Pinpoint the cell where the given text exists, returning its [X, Y] midpoint coordinate. 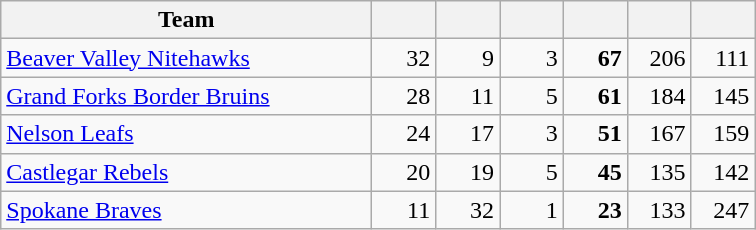
Beaver Valley Nitehawks [186, 58]
67 [595, 58]
159 [723, 134]
Castlegar Rebels [186, 172]
20 [404, 172]
51 [595, 134]
61 [595, 96]
145 [723, 96]
24 [404, 134]
28 [404, 96]
247 [723, 210]
Team [186, 20]
167 [659, 134]
Nelson Leafs [186, 134]
23 [595, 210]
17 [468, 134]
184 [659, 96]
135 [659, 172]
Grand Forks Border Bruins [186, 96]
133 [659, 210]
45 [595, 172]
9 [468, 58]
Spokane Braves [186, 210]
1 [532, 210]
111 [723, 58]
206 [659, 58]
142 [723, 172]
19 [468, 172]
